Identify which cell holds the provided text, then report its [X, Y] central coordinate. 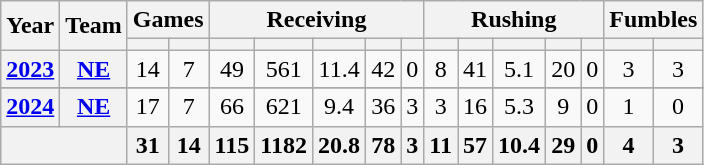
31 [148, 145]
9.4 [340, 107]
561 [284, 69]
621 [284, 107]
66 [232, 107]
41 [476, 69]
9 [564, 107]
1 [629, 107]
Fumbles [654, 20]
Games [168, 20]
16 [476, 107]
11.4 [340, 69]
115 [232, 145]
1182 [284, 145]
8 [441, 69]
Year [30, 26]
11 [441, 145]
5.3 [520, 107]
20.8 [340, 145]
29 [564, 145]
10.4 [520, 145]
2023 [30, 69]
36 [384, 107]
Receiving [316, 20]
17 [148, 107]
49 [232, 69]
Team [94, 26]
42 [384, 69]
5.1 [520, 69]
Rushing [514, 20]
4 [629, 145]
20 [564, 69]
78 [384, 145]
2024 [30, 107]
57 [476, 145]
